Identify which cell holds the provided text, then report its (X, Y) central coordinate. 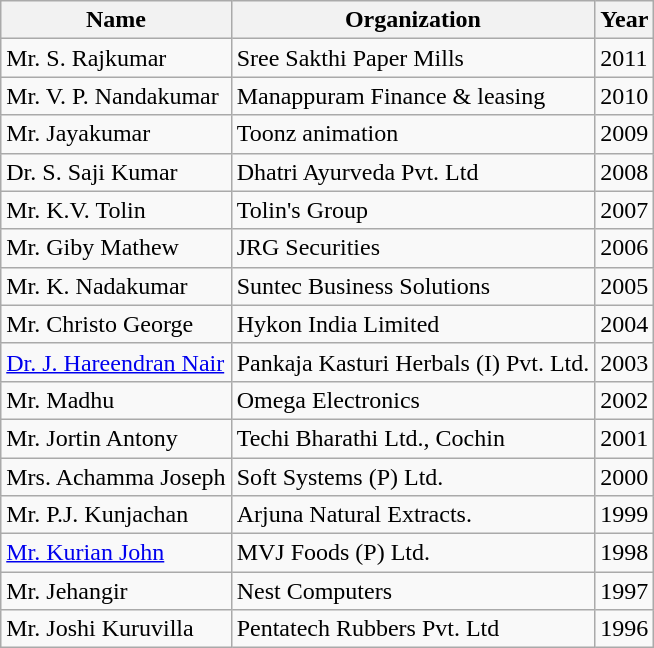
Name (116, 20)
2006 (624, 248)
1999 (624, 515)
Mr. Madhu (116, 400)
1996 (624, 629)
Sree Sakthi Paper Mills (413, 58)
Mr. Kurian John (116, 553)
Mr. Jayakumar (116, 134)
JRG Securities (413, 248)
Nest Computers (413, 591)
Mr. Joshi Kuruvilla (116, 629)
2003 (624, 362)
2008 (624, 172)
Mr. K.V. Tolin (116, 210)
2009 (624, 134)
2000 (624, 477)
MVJ Foods (P) Ltd. (413, 553)
2004 (624, 324)
2011 (624, 58)
Omega Electronics (413, 400)
Dr. J. Hareendran Nair (116, 362)
1998 (624, 553)
Suntec Business Solutions (413, 286)
1997 (624, 591)
Arjuna Natural Extracts. (413, 515)
Mr. Jortin Antony (116, 438)
Pentatech Rubbers Pvt. Ltd (413, 629)
Dhatri Ayurveda Pvt. Ltd (413, 172)
Mr. P.J. Kunjachan (116, 515)
Mr. Christo George (116, 324)
Manappuram Finance & leasing (413, 96)
Mrs. Achamma Joseph (116, 477)
2002 (624, 400)
Mr. Giby Mathew (116, 248)
Mr. V. P. Nandakumar (116, 96)
Year (624, 20)
Pankaja Kasturi Herbals (I) Pvt. Ltd. (413, 362)
Mr. S. Rajkumar (116, 58)
Organization (413, 20)
Soft Systems (P) Ltd. (413, 477)
2001 (624, 438)
Mr. Jehangir (116, 591)
Techi Bharathi Ltd., Cochin (413, 438)
2005 (624, 286)
Mr. K. Nadakumar (116, 286)
Toonz animation (413, 134)
2010 (624, 96)
Tolin's Group (413, 210)
Hykon India Limited (413, 324)
Dr. S. Saji Kumar (116, 172)
2007 (624, 210)
